Scan for the cell matching the given text and deliver its (x, y) coordinate at center. 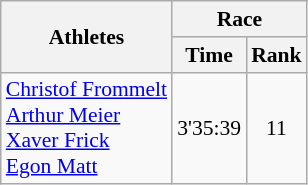
Christof FrommeltArthur MeierXaver FrickEgon Matt (86, 128)
11 (276, 128)
Race (240, 19)
3'35:39 (209, 128)
Rank (276, 55)
Athletes (86, 36)
Time (209, 55)
